Detect which cell encompasses the target text, then output its (x, y) center coordinate. 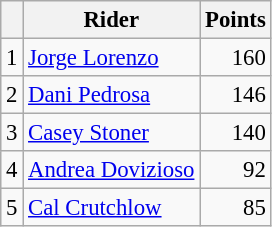
92 (236, 170)
4 (12, 170)
Jorge Lorenzo (112, 58)
85 (236, 208)
Andrea Dovizioso (112, 170)
160 (236, 58)
1 (12, 58)
2 (12, 95)
Points (236, 20)
Dani Pedrosa (112, 95)
Rider (112, 20)
Casey Stoner (112, 133)
5 (12, 208)
146 (236, 95)
Cal Crutchlow (112, 208)
140 (236, 133)
3 (12, 133)
